Output the [X, Y] coordinate of the center of the cell containing the given text.  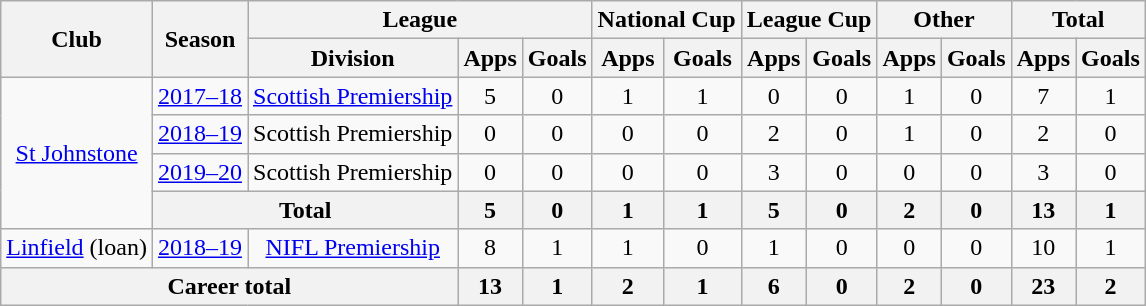
23 [1043, 286]
League [420, 20]
10 [1043, 248]
8 [490, 248]
2017–18 [200, 96]
NIFL Premiership [353, 248]
7 [1043, 96]
League Cup [809, 20]
2019–20 [200, 172]
St Johnstone [77, 153]
Season [200, 39]
National Cup [666, 20]
Career total [230, 286]
Club [77, 39]
6 [774, 286]
Other [944, 20]
Linfield (loan) [77, 248]
Division [353, 58]
